Pinpoint the cell where the given text exists, returning its [X, Y] midpoint coordinate. 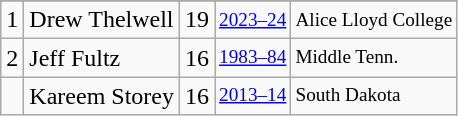
Alice Lloyd College [374, 20]
Jeff Fultz [102, 58]
2023–24 [253, 20]
Drew Thelwell [102, 20]
1 [12, 20]
Kareem Storey [102, 96]
Middle Tenn. [374, 58]
19 [196, 20]
1983–84 [253, 58]
2013–14 [253, 96]
2 [12, 58]
South Dakota [374, 96]
